For the text-containing cell, return its midpoint in [x, y] coordinate format. 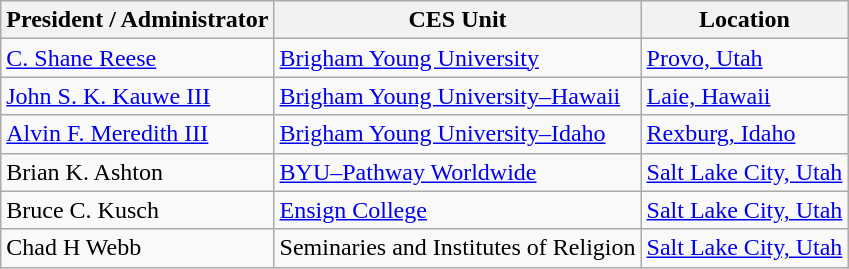
Brigham Young University–Idaho [458, 134]
C. Shane Reese [138, 58]
Location [744, 20]
Chad H Webb [138, 248]
Rexburg, Idaho [744, 134]
Provo, Utah [744, 58]
CES Unit [458, 20]
Brian K. Ashton [138, 172]
Bruce C. Kusch [138, 210]
John S. K. Kauwe III [138, 96]
Ensign College [458, 210]
Brigham Young University [458, 58]
Seminaries and Institutes of Religion [458, 248]
Brigham Young University–Hawaii [458, 96]
Laie, Hawaii [744, 96]
President / Administrator [138, 20]
BYU–Pathway Worldwide [458, 172]
Alvin F. Meredith III [138, 134]
